From the cell containing the given text, extract its center point as (x, y) coordinate. 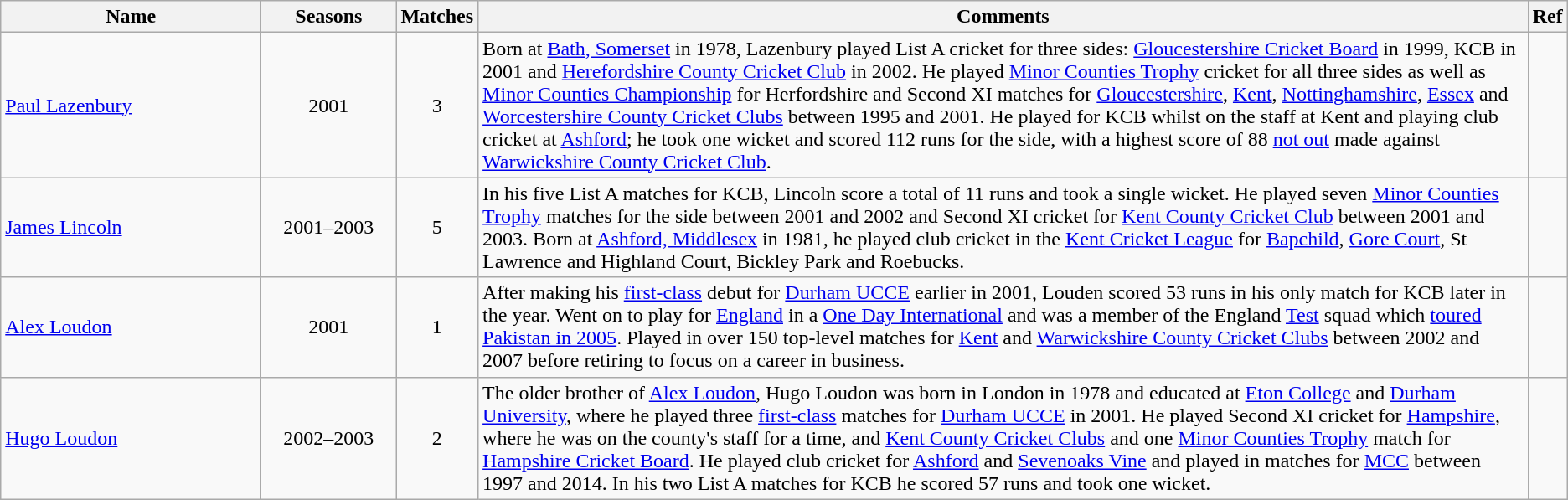
Ref (1548, 17)
Hugo Loudon (131, 438)
Matches (437, 17)
1 (437, 327)
Name (131, 17)
2001–2003 (328, 228)
Comments (1003, 17)
2002–2003 (328, 438)
5 (437, 228)
James Lincoln (131, 228)
Alex Loudon (131, 327)
Paul Lazenbury (131, 106)
3 (437, 106)
Seasons (328, 17)
2 (437, 438)
